Return the [X, Y] coordinate for the center point of the cell that contains the specified text.  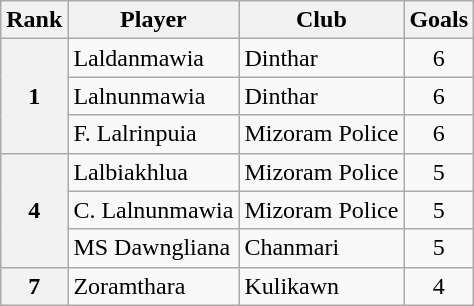
F. Lalrinpuia [154, 134]
1 [34, 96]
Lalbiakhlua [154, 172]
Rank [34, 20]
MS Dawngliana [154, 248]
Player [154, 20]
7 [34, 286]
Laldanmawia [154, 58]
Kulikawn [322, 286]
C. Lalnunmawia [154, 210]
Chanmari [322, 248]
Goals [439, 20]
Zoramthara [154, 286]
Club [322, 20]
Lalnunmawia [154, 96]
